From the cell containing the given text, extract its center point as [X, Y] coordinate. 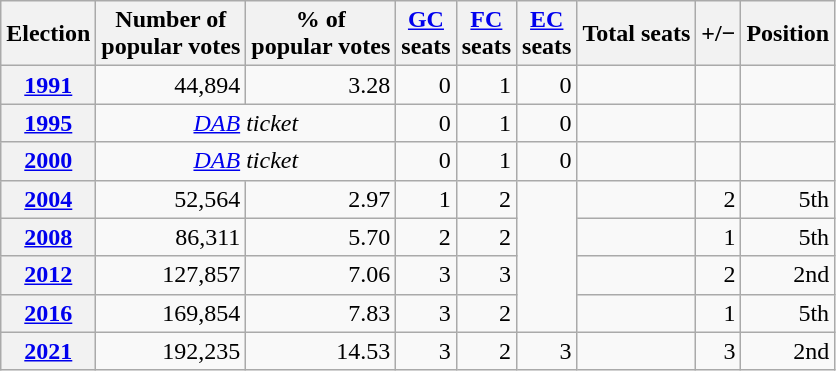
2016 [48, 313]
127,857 [171, 275]
2.97 [321, 199]
192,235 [171, 351]
ECseats [547, 34]
FCseats [486, 34]
86,311 [171, 237]
1991 [48, 85]
7.06 [321, 275]
169,854 [171, 313]
2021 [48, 351]
44,894 [171, 85]
+/− [718, 34]
2004 [48, 199]
Total seats [636, 34]
2008 [48, 237]
GCseats [426, 34]
Position [788, 34]
5.70 [321, 237]
Number ofpopular votes [171, 34]
3.28 [321, 85]
14.53 [321, 351]
52,564 [171, 199]
7.83 [321, 313]
1995 [48, 123]
% ofpopular votes [321, 34]
2000 [48, 161]
Election [48, 34]
2012 [48, 275]
